Output the (X, Y) coordinate of the center of the cell containing the given text.  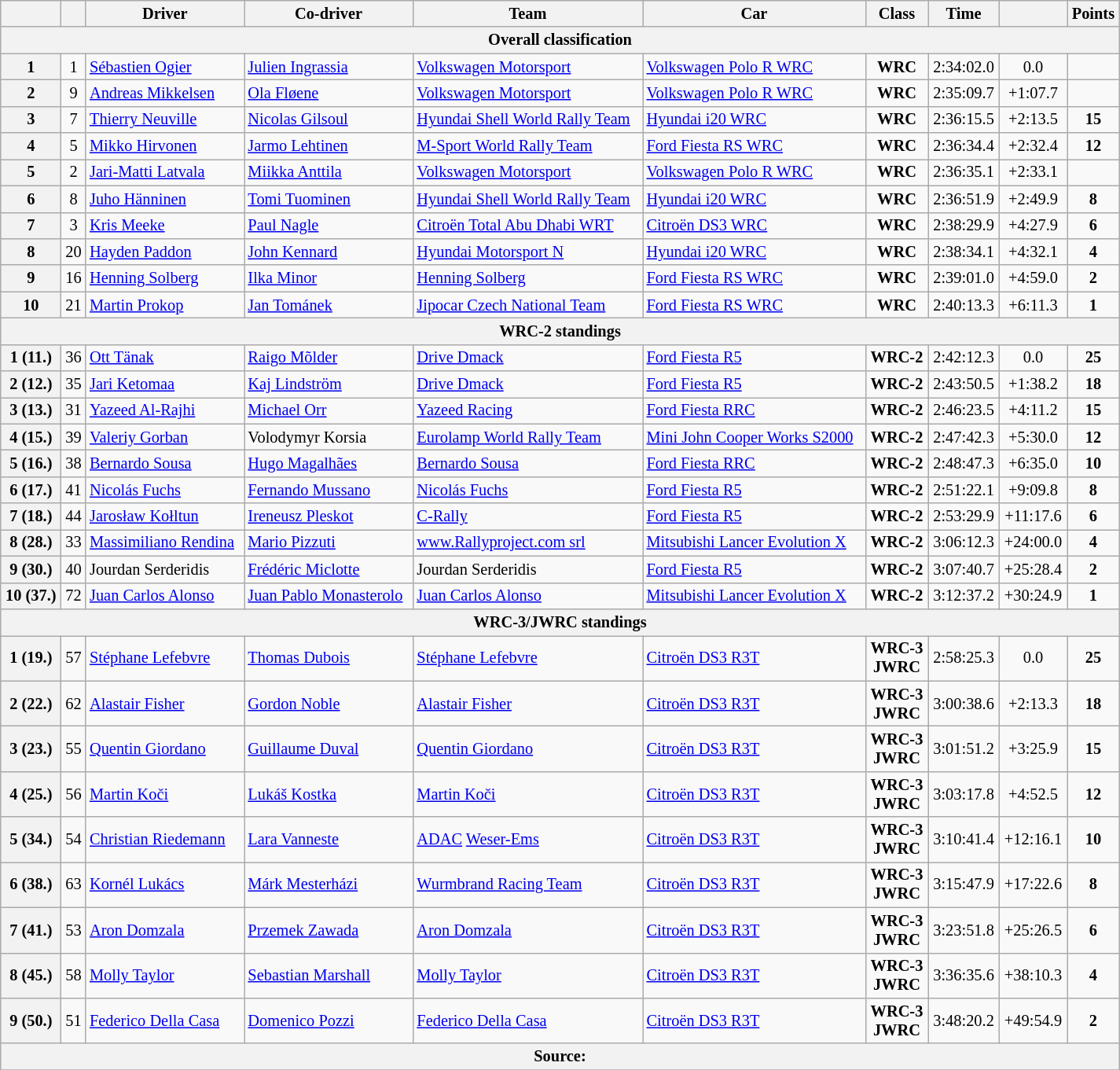
+49:54.9 (1033, 1020)
+4:59.0 (1033, 278)
Valeriy Gorban (165, 437)
www.Rallyproject.com srl (527, 542)
Points (1094, 13)
Ilka Minor (329, 278)
41 (74, 490)
C-Rally (527, 517)
Raigo Mõlder (329, 358)
WRC-3/JWRC standings (560, 622)
2:38:34.1 (964, 252)
3:15:47.9 (964, 884)
Kornél Lukács (165, 884)
+1:07.7 (1033, 93)
Hyundai Motorsport N (527, 252)
Car (755, 13)
Eurolamp World Rally Team (527, 437)
+4:11.2 (1033, 410)
Fernando Mussano (329, 490)
7 (41.) (31, 930)
Yazeed Racing (527, 410)
Jipocar Czech National Team (527, 305)
8 (28.) (31, 542)
62 (74, 704)
2:42:12.3 (964, 358)
2:58:25.3 (964, 658)
9 (30.) (31, 569)
Kris Meeke (165, 226)
Lara Vanneste (329, 840)
2:40:13.3 (964, 305)
Citroën Total Abu Dhabi WRT (527, 226)
33 (74, 542)
72 (74, 596)
2:34:02.0 (964, 67)
2:36:35.1 (964, 172)
Hayden Paddon (165, 252)
63 (74, 884)
Overall classification (560, 40)
40 (74, 569)
Team (527, 13)
21 (74, 305)
Tomi Tuominen (329, 199)
Domenico Pozzi (329, 1020)
3:48:20.2 (964, 1020)
Jarmo Lehtinen (329, 146)
Jari Ketomaa (165, 384)
+30:24.9 (1033, 596)
Source: (560, 1057)
Jari-Matti Latvala (165, 172)
Paul Nagle (329, 226)
2 (22.) (31, 704)
2:39:01.0 (964, 278)
2:47:42.3 (964, 437)
1 (11.) (31, 358)
John Kennard (329, 252)
+11:17.6 (1033, 517)
31 (74, 410)
20 (74, 252)
+12:16.1 (1033, 840)
Gordon Noble (329, 704)
3:12:37.2 (964, 596)
1 (19.) (31, 658)
55 (74, 748)
36 (74, 358)
2:53:29.9 (964, 517)
Mini John Cooper Works S2000 (755, 437)
38 (74, 463)
3:07:40.7 (964, 569)
3:36:35.6 (964, 976)
+9:09.8 (1033, 490)
Kaj Lindström (329, 384)
Ola Fløene (329, 93)
5 (16.) (31, 463)
44 (74, 517)
2:36:51.9 (964, 199)
2:36:15.5 (964, 120)
Ott Tänak (165, 358)
2:35:09.7 (964, 93)
Martin Prokop (165, 305)
M-Sport World Rally Team (527, 146)
3:23:51.8 (964, 930)
Time (964, 13)
Andreas Mikkelsen (165, 93)
Hugo Magalhães (329, 463)
Massimiliano Rendina (165, 542)
Christian Riedemann (165, 840)
53 (74, 930)
Mikko Hirvonen (165, 146)
+17:22.6 (1033, 884)
+2:13.5 (1033, 120)
Yazeed Al-Rajhi (165, 410)
6 (17.) (31, 490)
+2:32.4 (1033, 146)
Miikka Anttila (329, 172)
3:01:51.2 (964, 748)
3 (13.) (31, 410)
Przemek Zawada (329, 930)
2:38:29.9 (964, 226)
Wurmbrand Racing Team (527, 884)
Nicolas Gilsoul (329, 120)
8 (45.) (31, 976)
Márk Mesterházi (329, 884)
+25:26.5 (1033, 930)
Michael Orr (329, 410)
+4:32.1 (1033, 252)
Juan Pablo Monasterolo (329, 596)
57 (74, 658)
2 (12.) (31, 384)
Thierry Neuville (165, 120)
4 (25.) (31, 794)
Sébastien Ogier (165, 67)
+1:38.2 (1033, 384)
+2:13.3 (1033, 704)
+2:49.9 (1033, 199)
3 (23.) (31, 748)
51 (74, 1020)
16 (74, 278)
Ireneusz Pleskot (329, 517)
+6:11.3 (1033, 305)
Lukáš Kostka (329, 794)
Class (897, 13)
58 (74, 976)
4 (15.) (31, 437)
3:00:38.6 (964, 704)
Frédéric Miclotte (329, 569)
Guillaume Duval (329, 748)
+3:25.9 (1033, 748)
2:43:50.5 (964, 384)
2:36:34.4 (964, 146)
+5:30.0 (1033, 437)
54 (74, 840)
56 (74, 794)
Juho Hänninen (165, 199)
3:06:12.3 (964, 542)
Volodymyr Korsia (329, 437)
+24:00.0 (1033, 542)
Co-driver (329, 13)
Julien Ingrassia (329, 67)
3:03:17.8 (964, 794)
10 (37.) (31, 596)
39 (74, 437)
35 (74, 384)
Mario Pizzuti (329, 542)
5 (34.) (31, 840)
9 (50.) (31, 1020)
+4:52.5 (1033, 794)
Jarosław Kołltun (165, 517)
7 (18.) (31, 517)
2:51:22.1 (964, 490)
6 (38.) (31, 884)
+2:33.1 (1033, 172)
Jan Tománek (329, 305)
2:48:47.3 (964, 463)
+25:28.4 (1033, 569)
+6:35.0 (1033, 463)
Citroën DS3 WRC (755, 226)
+4:27.9 (1033, 226)
ADAC Weser-Ems (527, 840)
+38:10.3 (1033, 976)
WRC-2 standings (560, 331)
3:10:41.4 (964, 840)
2:46:23.5 (964, 410)
Sebastian Marshall (329, 976)
Driver (165, 13)
Thomas Dubois (329, 658)
